For the text-containing cell, return its midpoint in [x, y] coordinate format. 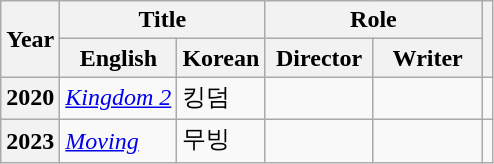
2020 [30, 98]
Year [30, 39]
Kingdom 2 [118, 98]
Director [320, 58]
킹덤 [221, 98]
Moving [118, 140]
무빙 [221, 140]
Title [162, 20]
Korean [221, 58]
English [118, 58]
Role [374, 20]
2023 [30, 140]
Writer [428, 58]
